Identify which cell holds the provided text, then report its (x, y) central coordinate. 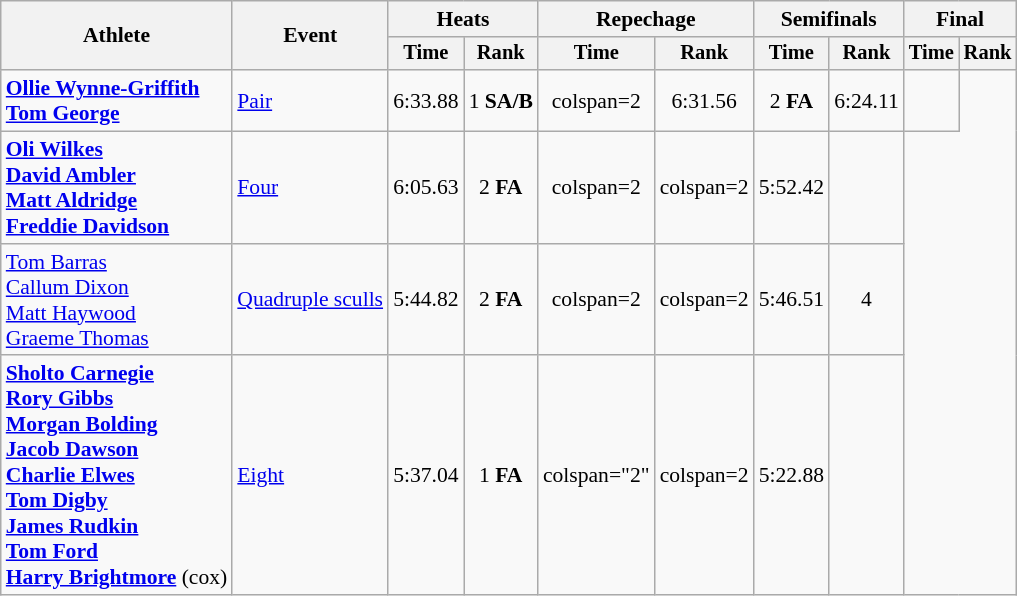
4 (866, 300)
6:33.88 (426, 100)
Final (960, 19)
Eight (310, 476)
Athlete (117, 36)
Repechage (646, 19)
6:24.11 (866, 100)
Oli WilkesDavid AmblerMatt AldridgeFreddie Davidson (117, 188)
Pair (310, 100)
5:52.42 (792, 188)
colspan="2" (596, 476)
5:46.51 (792, 300)
5:44.82 (426, 300)
Ollie Wynne-Griffith Tom George (117, 100)
6:05.63 (426, 188)
Sholto CarnegieRory GibbsMorgan BoldingJacob DawsonCharlie ElwesTom DigbyJames RudkinTom FordHarry Brightmore (cox) (117, 476)
Event (310, 36)
1 FA (501, 476)
Quadruple sculls (310, 300)
5:37.04 (426, 476)
Heats (463, 19)
6:31.56 (704, 100)
5:22.88 (792, 476)
Four (310, 188)
1 SA/B (501, 100)
Tom BarrasCallum DixonMatt HaywoodGraeme Thomas (117, 300)
Semifinals (829, 19)
